Determine the (x, y) coordinate at the center of the cell enclosing the given text.  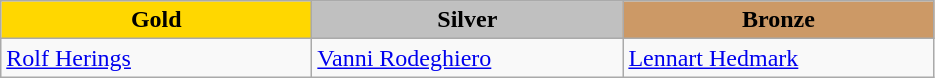
Silver (468, 20)
Rolf Herings (156, 58)
Vanni Rodeghiero (468, 58)
Lennart Hedmark (778, 58)
Bronze (778, 20)
Gold (156, 20)
